From the cell containing the given text, extract its center point as [X, Y] coordinate. 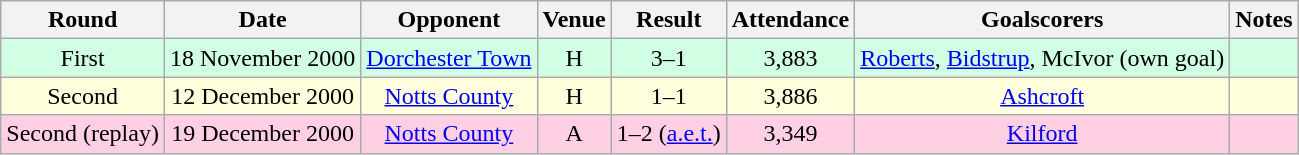
Second (replay) [83, 134]
19 December 2000 [262, 134]
3,883 [790, 58]
Date [262, 20]
18 November 2000 [262, 58]
3,886 [790, 96]
Ashcroft [1042, 96]
12 December 2000 [262, 96]
Dorchester Town [449, 58]
A [574, 134]
Second [83, 96]
Venue [574, 20]
Notes [1264, 20]
1–2 (a.e.t.) [668, 134]
Kilford [1042, 134]
Opponent [449, 20]
3,349 [790, 134]
1–1 [668, 96]
3–1 [668, 58]
Roberts, Bidstrup, McIvor (own goal) [1042, 58]
Result [668, 20]
Attendance [790, 20]
Round [83, 20]
First [83, 58]
Goalscorers [1042, 20]
